Return [x, y] of the center of cell containing provided text 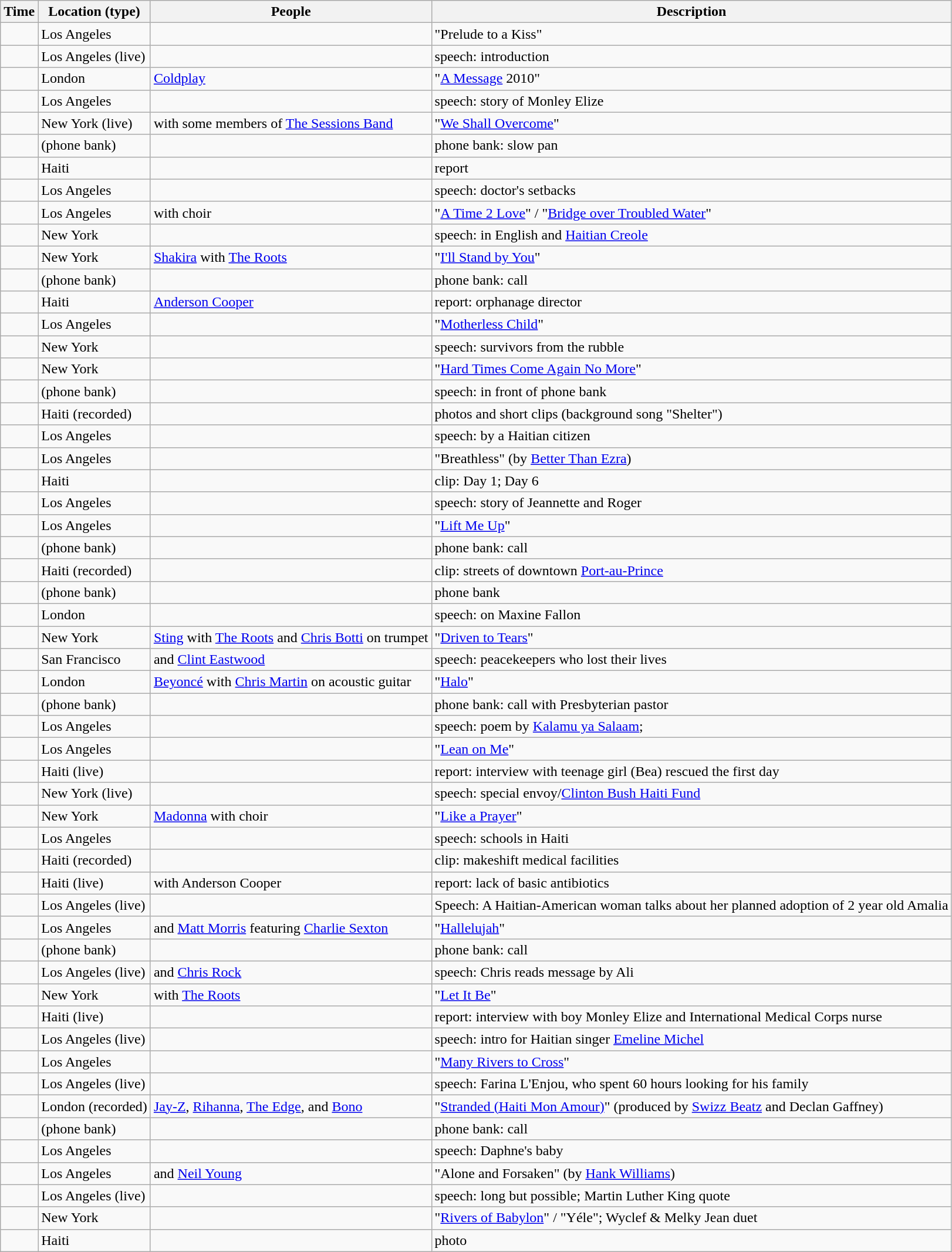
"Many Rivers to Cross" [691, 1062]
report: orphanage director [691, 302]
with The Roots [291, 995]
"Hard Times Come Again No More" [691, 369]
speech: peacekeepers who lost their lives [691, 660]
photo [691, 1240]
"A Message 2010" [691, 79]
Shakira with The Roots [291, 257]
phone bank: call with Presbyterian pastor [691, 704]
speech: story of Jeannette and Roger [691, 503]
speech: special envoy/Clinton Bush Haiti Fund [691, 794]
with some members of The Sessions Band [291, 123]
"Lift Me Up" [691, 525]
Madonna with choir [291, 816]
Time [19, 12]
"Like a Prayer" [691, 816]
"Rivers of Babylon" / "Yéle"; Wyclef & Melky Jean duet [691, 1218]
speech: schools in Haiti [691, 838]
report: interview with boy Monley Elize and International Medical Corps nurse [691, 1017]
Sting with The Roots and Chris Botti on trumpet [291, 637]
"Lean on Me" [691, 749]
People [291, 12]
"Prelude to a Kiss" [691, 34]
speech: doctor's setbacks [691, 190]
speech: survivors from the rubble [691, 347]
and Clint Eastwood [291, 660]
"Motherless Child" [691, 325]
Coldplay [291, 79]
speech: Daphne's baby [691, 1151]
"Driven to Tears" [691, 637]
and Neil Young [291, 1173]
and Matt Morris featuring Charlie Sexton [291, 927]
speech: by a Haitian citizen [691, 436]
and Chris Rock [291, 972]
Description [691, 12]
"I'll Stand by You" [691, 257]
report: interview with teenage girl (Bea) rescued the first day [691, 771]
"Let It Be" [691, 995]
clip: Day 1; Day 6 [691, 481]
"Breathless" (by Better Than Ezra) [691, 458]
speech: poem by Kalamu ya Salaam; [691, 727]
Anderson Cooper [291, 302]
speech: Farina L'Enjou, who spent 60 hours looking for his family [691, 1084]
"We Shall Overcome" [691, 123]
"A Time 2 Love" / "Bridge over Troubled Water" [691, 212]
speech: intro for Haitian singer Emeline Michel [691, 1040]
"Hallelujah" [691, 927]
Speech: A Haitian-American woman talks about her planned adoption of 2 year old Amalia [691, 905]
Jay-Z, Rihanna, The Edge, and Bono [291, 1106]
speech: long but possible; Martin Luther King quote [691, 1196]
speech: Chris reads message by Ali [691, 972]
"Halo" [691, 682]
clip: makeshift medical facilities [691, 860]
"Stranded (Haiti Mon Amour)" (produced by Swizz Beatz and Declan Gaffney) [691, 1106]
with choir [291, 212]
speech: on Maxine Fallon [691, 615]
speech: introduction [691, 56]
San Francisco [94, 660]
speech: in front of phone bank [691, 392]
phone bank [691, 592]
photos and short clips (background song "Shelter") [691, 414]
Beyoncé with Chris Martin on acoustic guitar [291, 682]
speech: story of Monley Elize [691, 101]
London (recorded) [94, 1106]
report [691, 168]
phone bank: slow pan [691, 146]
with Anderson Cooper [291, 883]
Location (type) [94, 12]
speech: in English and Haitian Creole [691, 235]
"Alone and Forsaken" (by Hank Williams) [691, 1173]
report: lack of basic antibiotics [691, 883]
clip: streets of downtown Port-au-Prince [691, 570]
